Determine the [X, Y] coordinate at the center of the cell enclosing the given text.  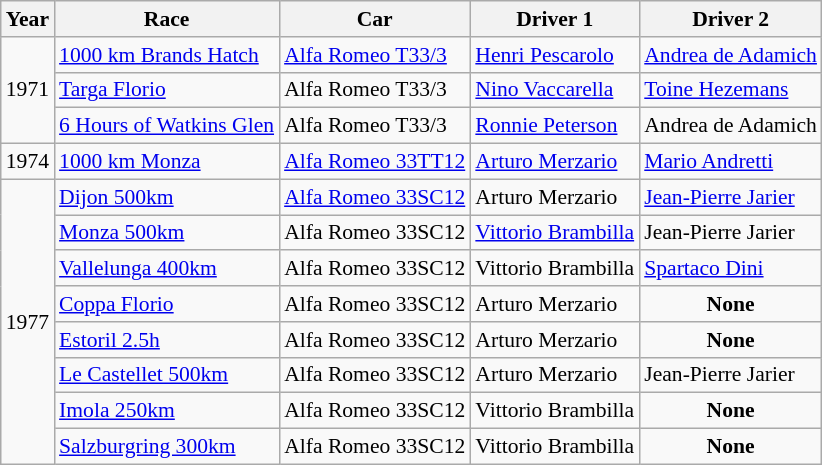
Spartaco Dini [730, 269]
Alfa Romeo 33TT12 [374, 162]
Toine Hezemans [730, 90]
1000 km Brands Hatch [166, 55]
1000 km Monza [166, 162]
Coppa Florio [166, 304]
1971 [28, 90]
Nino Vaccarella [554, 90]
Monza 500km [166, 233]
Imola 250km [166, 411]
Mario Andretti [730, 162]
1977 [28, 322]
Driver 1 [554, 19]
Car [374, 19]
Henri Pescarolo [554, 55]
Vallelunga 400km [166, 269]
Dijon 500km [166, 197]
Le Castellet 500km [166, 375]
Race [166, 19]
Ronnie Peterson [554, 126]
1974 [28, 162]
Salzburgring 300km [166, 447]
6 Hours of Watkins Glen [166, 126]
Year [28, 19]
Driver 2 [730, 19]
Targa Florio [166, 90]
Estoril 2.5h [166, 340]
